Detect which cell encompasses the target text, then output its [x, y] center coordinate. 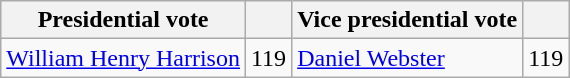
Vice presidential vote [408, 20]
Presidential vote [124, 20]
Daniel Webster [408, 58]
William Henry Harrison [124, 58]
